Capture the cell that displays the provided text and extract its (x, y) central coordinate. 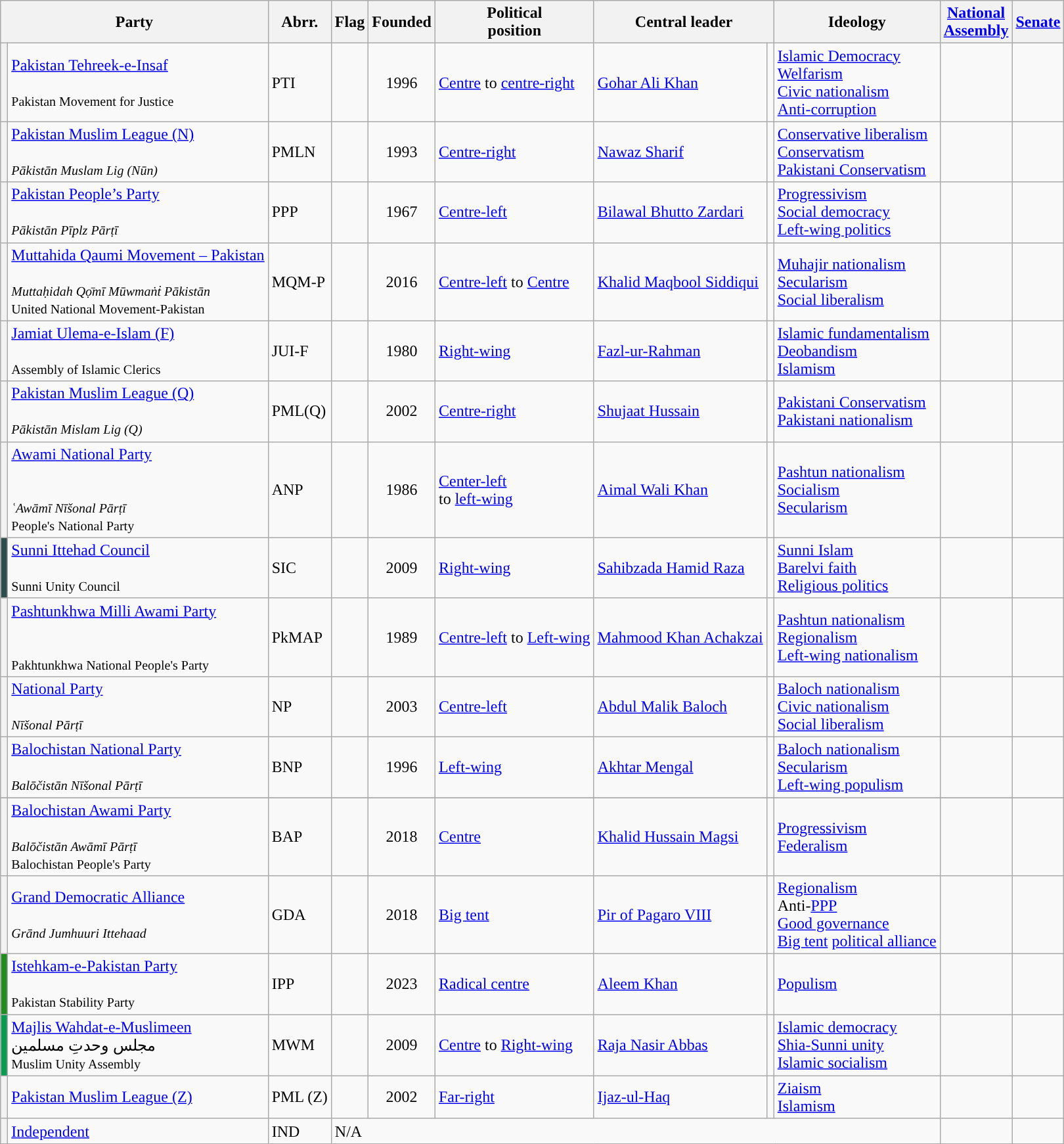
NationalAssembly (976, 22)
Grand Democratic AllianceGrānd Jumhuuri Ittehaad (138, 915)
1980 (402, 351)
Progressivism Social democracy Left-wing politics (856, 212)
Nawaz Sharif (680, 152)
Khalid Hussain Magsi (680, 837)
Radical centre (514, 984)
Fazl-ur-Rahman (680, 351)
JUI-F (299, 351)
1967 (402, 212)
Islamic fundamentalism DeobandismIslamism (856, 351)
MWM (299, 1045)
PMLN (299, 152)
National PartyNīšonal Pārṭī (138, 706)
Politicalposition (514, 22)
Pakistan Muslim League (Q)Pākistān Mislam Lig (Q) (138, 411)
Ijaz-ul-Haq (680, 1097)
PTI (299, 83)
Pakistan Tehreek-e-InsafPakistan Movement for Justice (138, 83)
Majlis Wahdat-e-Muslimeen مجلس وحدتِ مسلمین Muslim Unity Assembly (138, 1045)
Muttahida Qaumi Movement – PakistanMuttaḥidah Qọ̄mī Mūwmaṅṫ PākistānUnited National Movement-Pakistan (138, 281)
Independent (138, 1131)
Pir of Pagaro VIII (680, 915)
Baloch nationalism Secularism Left-wing populism (856, 767)
2023 (402, 984)
2016 (402, 281)
Centre to centre-right (514, 83)
Ideology (856, 22)
Big tent (514, 915)
Party (134, 22)
Islamic democracy Shia-Sunni unity Islamic socialism (856, 1045)
Bilawal Bhutto Zardari (680, 212)
NP (299, 706)
Istehkam-e-Pakistan Party Pakistan Stability Party (138, 984)
Center-leftto left-wing (514, 490)
Senate (1038, 22)
Sunni Islam Barelvi faith Religious politics (856, 568)
GDA (299, 915)
Centre-left to Centre (514, 281)
Raja Nasir Abbas (680, 1045)
Pashtun nationalism Regionalism Left-wing nationalism (856, 637)
Pakistan People’s PartyPākistān Pīplz Pārṭī (138, 212)
Ziaism Islamism (856, 1097)
Muhajir nationalism Secularism Social liberalism (856, 281)
Centre-left to Left-wing (514, 637)
Baloch nationalism Civic nationalism Social liberalism (856, 706)
PML (Z) (299, 1097)
Far-right (514, 1097)
Pakistan Muslim League (N)Pākistān Muslam Lig (Nūn) (138, 152)
Progressivism Federalism (856, 837)
Balochistan National PartyBalōčistān Nīšonal Pārṭī (138, 767)
Pashtunkhwa Milli Awami PartyPakhtunkhwa National People's Party (138, 637)
Jamiat Ulema-e-Islam (F)Assembly of Islamic Clerics (138, 351)
MQM-P (299, 281)
Aleem Khan (680, 984)
IND (299, 1131)
BNP (299, 767)
PkMAP (299, 637)
Mahmood Khan Achakzai (680, 637)
Islamic Democracy Welfarism Civic nationalism Anti-corruption (856, 83)
1986 (402, 490)
Awami National PartyʿAwāmī Nīšonal PārṭīPeople's National Party (138, 490)
1989 (402, 637)
Central leader (684, 22)
Balochistan Awami PartyBalōčistān Awāmī PārṭīBalochistan People's Party (138, 837)
Conservative liberalism Conservatism Pakistani Conservatism (856, 152)
2003 (402, 706)
IPP (299, 984)
Pakistan Muslim League (Z) (138, 1097)
Shujaat Hussain (680, 411)
Flag (349, 22)
PML(Q) (299, 411)
PPP (299, 212)
1993 (402, 152)
Aimal Wali Khan (680, 490)
Populism (856, 984)
Pakistani Conservatism Pakistani nationalism (856, 411)
Pashtun nationalism Socialism Secularism (856, 490)
ANP (299, 490)
Centre (514, 837)
Regionalism Anti-PPP Good governance Big tent political alliance (856, 915)
Sunni Ittehad CouncilSunni Unity Council (138, 568)
Founded (402, 22)
Left-wing (514, 767)
Gohar Ali Khan (680, 83)
BAP (299, 837)
Centre to Right-wing (514, 1045)
Abdul Malik Baloch (680, 706)
SIC (299, 568)
Abrr. (299, 22)
Sahibzada Hamid Raza (680, 568)
Khalid Maqbool Siddiqui (680, 281)
N/A (636, 1131)
Akhtar Mengal (680, 767)
